Search for the cell housing the specified text and yield its (X, Y) center coordinate. 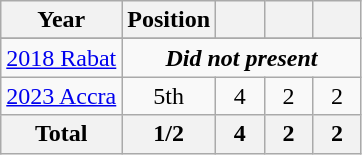
1/2 (169, 134)
5th (169, 96)
Total (62, 134)
2023 Accra (62, 96)
Did not present (242, 58)
2018 Rabat (62, 58)
Position (169, 20)
Year (62, 20)
